Return (x, y) of the center of cell containing provided text 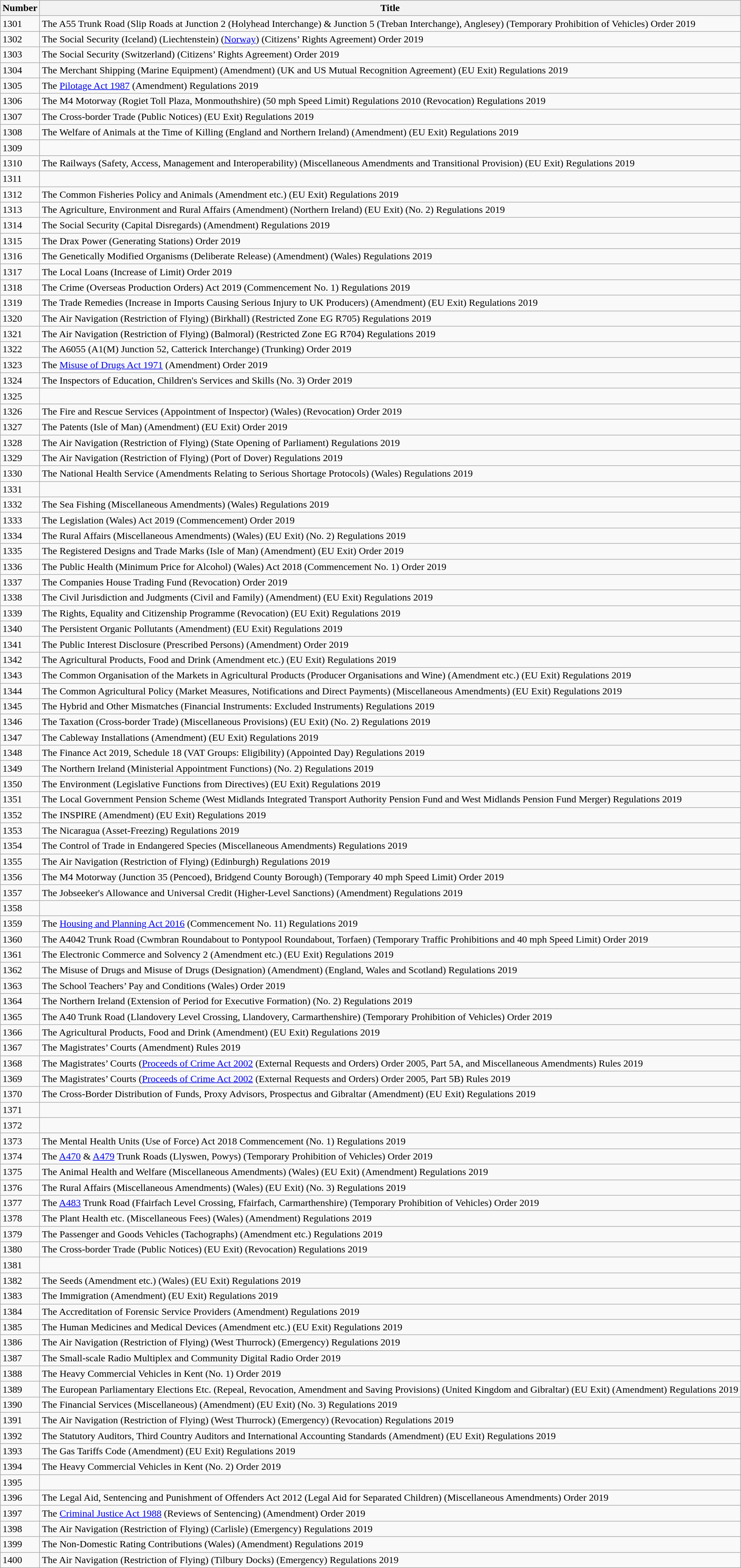
1353 (20, 830)
1335 (20, 551)
The Heavy Commercial Vehicles in Kent (No. 2) Order 2019 (390, 1467)
The Genetically Modified Organisms (Deliberate Release) (Amendment) (Wales) Regulations 2019 (390, 256)
1389 (20, 1389)
1373 (20, 1141)
The Plant Health etc. (Miscellaneous Fees) (Wales) (Amendment) Regulations 2019 (390, 1219)
1333 (20, 520)
1309 (20, 148)
The Finance Act 2019, Schedule 18 (VAT Groups: Eligibility) (Appointed Day) Regulations 2019 (390, 753)
The Heavy Commercial Vehicles in Kent (No. 1) Order 2019 (390, 1374)
The Financial Services (Miscellaneous) (Amendment) (EU Exit) (No. 3) Regulations 2019 (390, 1405)
1352 (20, 815)
1313 (20, 210)
The Cross-Border Distribution of Funds, Proxy Advisors, Prospectus and Gibraltar (Amendment) (EU Exit) Regulations 2019 (390, 1094)
The Patents (Isle of Man) (Amendment) (EU Exit) Order 2019 (390, 427)
1367 (20, 1048)
1368 (20, 1063)
The Jobseeker's Allowance and Universal Credit (Higher-Level Sanctions) (Amendment) Regulations 2019 (390, 892)
The Crime (Overseas Production Orders) Act 2019 (Commencement No. 1) Regulations 2019 (390, 287)
The Small-scale Radio Multiplex and Community Digital Radio Order 2019 (390, 1358)
The INSPIRE (Amendment) (EU Exit) Regulations 2019 (390, 815)
The Gas Tariffs Code (Amendment) (EU Exit) Regulations 2019 (390, 1451)
Number (20, 8)
1347 (20, 738)
1336 (20, 567)
The Railways (Safety, Access, Management and Interoperability) (Miscellaneous Amendments and Transitional Provision) (EU Exit) Regulations 2019 (390, 163)
The Air Navigation (Restriction of Flying) (State Opening of Parliament) Regulations 2019 (390, 442)
1304 (20, 70)
1360 (20, 939)
The Human Medicines and Medical Devices (Amendment etc.) (EU Exit) Regulations 2019 (390, 1327)
The Northern Ireland (Extension of Period for Executive Formation) (No. 2) Regulations 2019 (390, 1001)
The Non-Domestic Rating Contributions (Wales) (Amendment) Regulations 2019 (390, 1544)
1310 (20, 163)
The Common Organisation of the Markets in Agricultural Products (Producer Organisations and Wine) (Amendment etc.) (EU Exit) Regulations 2019 (390, 675)
The Common Agricultural Policy (Market Measures, Notifications and Direct Payments) (Miscellaneous Amendments) (EU Exit) Regulations 2019 (390, 691)
1356 (20, 877)
1364 (20, 1001)
The Air Navigation (Restriction of Flying) (Port of Dover) Regulations 2019 (390, 458)
The Common Fisheries Policy and Animals (Amendment etc.) (EU Exit) Regulations 2019 (390, 194)
The Civil Jurisdiction and Judgments (Civil and Family) (Amendment) (EU Exit) Regulations 2019 (390, 598)
1384 (20, 1312)
The Social Security (Capital Disregards) (Amendment) Regulations 2019 (390, 225)
1326 (20, 411)
The A470 & A479 Trunk Roads (Llyswen, Powys) (Temporary Prohibition of Vehicles) Order 2019 (390, 1156)
The Persistent Organic Pollutants (Amendment) (EU Exit) Regulations 2019 (390, 629)
1357 (20, 892)
The Hybrid and Other Mismatches (Financial Instruments: Excluded Instruments) Regulations 2019 (390, 707)
1321 (20, 334)
1308 (20, 132)
1382 (20, 1281)
The Immigration (Amendment) (EU Exit) Regulations 2019 (390, 1296)
The Rural Affairs (Miscellaneous Amendments) (Wales) (EU Exit) (No. 3) Regulations 2019 (390, 1188)
1379 (20, 1234)
1334 (20, 536)
The Companies House Trading Fund (Revocation) Order 2019 (390, 582)
The Trade Remedies (Increase in Imports Causing Serious Injury to UK Producers) (Amendment) (EU Exit) Regulations 2019 (390, 303)
The Welfare of Animals at the Time of Killing (England and Northern Ireland) (Amendment) (EU Exit) Regulations 2019 (390, 132)
1303 (20, 55)
The M4 Motorway (Junction 35 (Pencoed), Bridgend County Borough) (Temporary 40 mph Speed Limit) Order 2019 (390, 877)
The Electronic Commerce and Solvency 2 (Amendment etc.) (EU Exit) Regulations 2019 (390, 955)
1390 (20, 1405)
The Drax Power (Generating Stations) Order 2019 (390, 241)
1366 (20, 1032)
The Agricultural Products, Food and Drink (Amendment) (EU Exit) Regulations 2019 (390, 1032)
The Northern Ireland (Ministerial Appointment Functions) (No. 2) Regulations 2019 (390, 769)
The Mental Health Units (Use of Force) Act 2018 Commencement (No. 1) Regulations 2019 (390, 1141)
The Environment (Legislative Functions from Directives) (EU Exit) Regulations 2019 (390, 784)
The Air Navigation (Restriction of Flying) (Edinburgh) Regulations 2019 (390, 861)
1338 (20, 598)
1397 (20, 1513)
1332 (20, 505)
The Fire and Rescue Services (Appointment of Inspector) (Wales) (Revocation) Order 2019 (390, 411)
The Cross-border Trade (Public Notices) (EU Exit) Regulations 2019 (390, 117)
1327 (20, 427)
1325 (20, 396)
The Legislation (Wales) Act 2019 (Commencement) Order 2019 (390, 520)
1345 (20, 707)
The Merchant Shipping (Marine Equipment) (Amendment) (UK and US Mutual Recognition Agreement) (EU Exit) Regulations 2019 (390, 70)
1355 (20, 861)
1339 (20, 613)
1307 (20, 117)
1301 (20, 24)
The Seeds (Amendment etc.) (Wales) (EU Exit) Regulations 2019 (390, 1281)
1395 (20, 1482)
The Animal Health and Welfare (Miscellaneous Amendments) (Wales) (EU Exit) (Amendment) Regulations 2019 (390, 1172)
The Air Navigation (Restriction of Flying) (Tilbury Docks) (Emergency) Regulations 2019 (390, 1560)
1383 (20, 1296)
The Agricultural Products, Food and Drink (Amendment etc.) (EU Exit) Regulations 2019 (390, 660)
1340 (20, 629)
1400 (20, 1560)
1363 (20, 986)
1396 (20, 1498)
1362 (20, 970)
The Cross-border Trade (Public Notices) (EU Exit) (Revocation) Regulations 2019 (390, 1250)
The Air Navigation (Restriction of Flying) (Birkhall) (Restricted Zone EG R705) Regulations 2019 (390, 318)
1354 (20, 846)
The Air Navigation (Restriction of Flying) (Balmoral) (Restricted Zone EG R704) Regulations 2019 (390, 334)
1365 (20, 1017)
1349 (20, 769)
1341 (20, 644)
The Statutory Auditors, Third Country Auditors and International Accounting Standards (Amendment) (EU Exit) Regulations 2019 (390, 1435)
The Social Security (Iceland) (Liechtenstein) (Norway) (Citizens’ Rights Agreement) Order 2019 (390, 39)
The Air Navigation (Restriction of Flying) (Carlisle) (Emergency) Regulations 2019 (390, 1529)
1316 (20, 256)
The A6055 (A1(M) Junction 52, Catterick Interchange) (Trunking) Order 2019 (390, 349)
1386 (20, 1343)
1328 (20, 442)
1374 (20, 1156)
The Taxation (Cross-border Trade) (Miscellaneous Provisions) (EU Exit) (No. 2) Regulations 2019 (390, 722)
1302 (20, 39)
The Accreditation of Forensic Service Providers (Amendment) Regulations 2019 (390, 1312)
The M4 Motorway (Rogiet Toll Plaza, Monmouthshire) (50 mph Speed Limit) Regulations 2010 (Revocation) Regulations 2019 (390, 101)
1388 (20, 1374)
The Housing and Planning Act 2016 (Commencement No. 11) Regulations 2019 (390, 923)
Title (390, 8)
The Rights, Equality and Citizenship Programme (Revocation) (EU Exit) Regulations 2019 (390, 613)
1329 (20, 458)
The Misuse of Drugs and Misuse of Drugs (Designation) (Amendment) (England, Wales and Scotland) Regulations 2019 (390, 970)
The Local Loans (Increase of Limit) Order 2019 (390, 272)
1306 (20, 101)
1381 (20, 1265)
The Registered Designs and Trade Marks (Isle of Man) (Amendment) (EU Exit) Order 2019 (390, 551)
The Inspectors of Education, Children's Services and Skills (No. 3) Order 2019 (390, 380)
The School Teachers’ Pay and Conditions (Wales) Order 2019 (390, 986)
1385 (20, 1327)
1361 (20, 955)
1391 (20, 1420)
The Air Navigation (Restriction of Flying) (West Thurrock) (Emergency) (Revocation) Regulations 2019 (390, 1420)
1394 (20, 1467)
The Public Health (Minimum Price for Alcohol) (Wales) Act 2018 (Commencement No. 1) Order 2019 (390, 567)
1318 (20, 287)
The Magistrates’ Courts (Proceeds of Crime Act 2002 (External Requests and Orders) Order 2005, Part 5A, and Miscellaneous Amendments) Rules 2019 (390, 1063)
The Rural Affairs (Miscellaneous Amendments) (Wales) (EU Exit) (No. 2) Regulations 2019 (390, 536)
1323 (20, 365)
1359 (20, 923)
The Sea Fishing (Miscellaneous Amendments) (Wales) Regulations 2019 (390, 505)
1344 (20, 691)
1346 (20, 722)
The Air Navigation (Restriction of Flying) (West Thurrock) (Emergency) Regulations 2019 (390, 1343)
The Control of Trade in Endangered Species (Miscellaneous Amendments) Regulations 2019 (390, 846)
1343 (20, 675)
The A4042 Trunk Road (Cwmbran Roundabout to Pontypool Roundabout, Torfaen) (Temporary Traffic Prohibitions and 40 mph Speed Limit) Order 2019 (390, 939)
1342 (20, 660)
1376 (20, 1188)
1319 (20, 303)
1351 (20, 799)
The Pilotage Act 1987 (Amendment) Regulations 2019 (390, 86)
1393 (20, 1451)
The Criminal Justice Act 1988 (Reviews of Sentencing) (Amendment) Order 2019 (390, 1513)
The Cableway Installations (Amendment) (EU Exit) Regulations 2019 (390, 738)
1330 (20, 474)
1314 (20, 225)
The Social Security (Switzerland) (Citizens’ Rights Agreement) Order 2019 (390, 55)
The Magistrates’ Courts (Amendment) Rules 2019 (390, 1048)
The A40 Trunk Road (Llandovery Level Crossing, Llandovery, Carmarthenshire) (Temporary Prohibition of Vehicles) Order 2019 (390, 1017)
1380 (20, 1250)
1322 (20, 349)
1358 (20, 908)
The Agriculture, Environment and Rural Affairs (Amendment) (Northern Ireland) (EU Exit) (No. 2) Regulations 2019 (390, 210)
1387 (20, 1358)
1311 (20, 179)
1315 (20, 241)
The Passenger and Goods Vehicles (Tachographs) (Amendment etc.) Regulations 2019 (390, 1234)
1317 (20, 272)
1337 (20, 582)
1369 (20, 1079)
The Misuse of Drugs Act 1971 (Amendment) Order 2019 (390, 365)
1371 (20, 1110)
1378 (20, 1219)
The Nicaragua (Asset-Freezing) Regulations 2019 (390, 830)
The Public Interest Disclosure (Prescribed Persons) (Amendment) Order 2019 (390, 644)
1312 (20, 194)
The Legal Aid, Sentencing and Punishment of Offenders Act 2012 (Legal Aid for Separated Children) (Miscellaneous Amendments) Order 2019 (390, 1498)
1372 (20, 1125)
The National Health Service (Amendments Relating to Serious Shortage Protocols) (Wales) Regulations 2019 (390, 474)
1375 (20, 1172)
1348 (20, 753)
1324 (20, 380)
1331 (20, 489)
1392 (20, 1435)
1398 (20, 1529)
The Magistrates’ Courts (Proceeds of Crime Act 2002 (External Requests and Orders) Order 2005, Part 5B) Rules 2019 (390, 1079)
1305 (20, 86)
1350 (20, 784)
1377 (20, 1203)
1370 (20, 1094)
The A483 Trunk Road (Ffairfach Level Crossing, Ffairfach, Carmarthenshire) (Temporary Prohibition of Vehicles) Order 2019 (390, 1203)
1399 (20, 1544)
1320 (20, 318)
